Provide the (X, Y) coordinate of the cell's center where the given text is located.  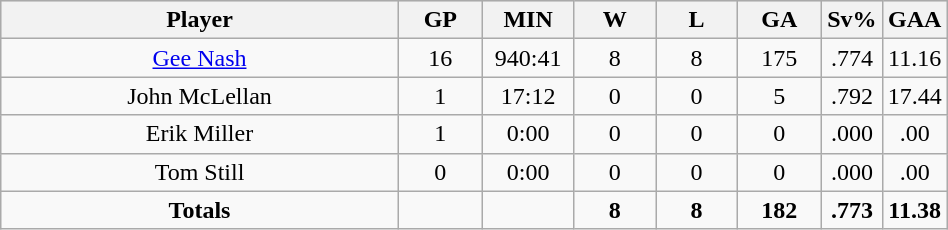
W (615, 20)
182 (780, 210)
11.16 (914, 58)
MIN (528, 20)
940:41 (528, 58)
175 (780, 58)
Erik Miller (200, 134)
John McLellan (200, 96)
Player (200, 20)
GAA (914, 20)
5 (780, 96)
GP (440, 20)
Gee Nash (200, 58)
Totals (200, 210)
Sv% (852, 20)
.792 (852, 96)
17:12 (528, 96)
L (696, 20)
GA (780, 20)
Tom Still (200, 172)
17.44 (914, 96)
.773 (852, 210)
11.38 (914, 210)
.774 (852, 58)
16 (440, 58)
